Detect which cell encompasses the target text, then output its (X, Y) center coordinate. 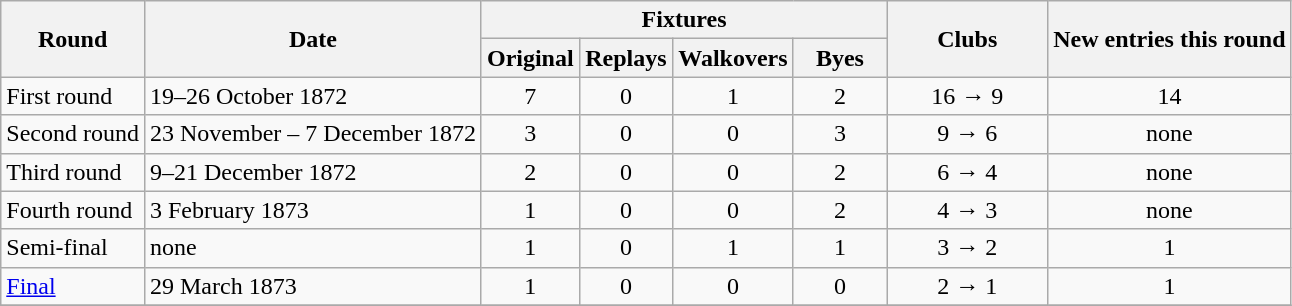
16 → 9 (968, 96)
23 November – 7 December 1872 (312, 134)
19–26 October 1872 (312, 96)
7 (530, 96)
First round (73, 96)
Clubs (968, 39)
Round (73, 39)
6 → 4 (968, 172)
4 → 3 (968, 210)
14 (1170, 96)
Semi-final (73, 248)
Original (530, 58)
Date (312, 39)
Walkovers (733, 58)
Final (73, 286)
3 February 1873 (312, 210)
Byes (840, 58)
9–21 December 1872 (312, 172)
Second round (73, 134)
29 March 1873 (312, 286)
Fixtures (684, 20)
Fourth round (73, 210)
3 → 2 (968, 248)
Replays (626, 58)
Third round (73, 172)
2 → 1 (968, 286)
9 → 6 (968, 134)
New entries this round (1170, 39)
